Scan for the cell matching the given text and deliver its [x, y] coordinate at center. 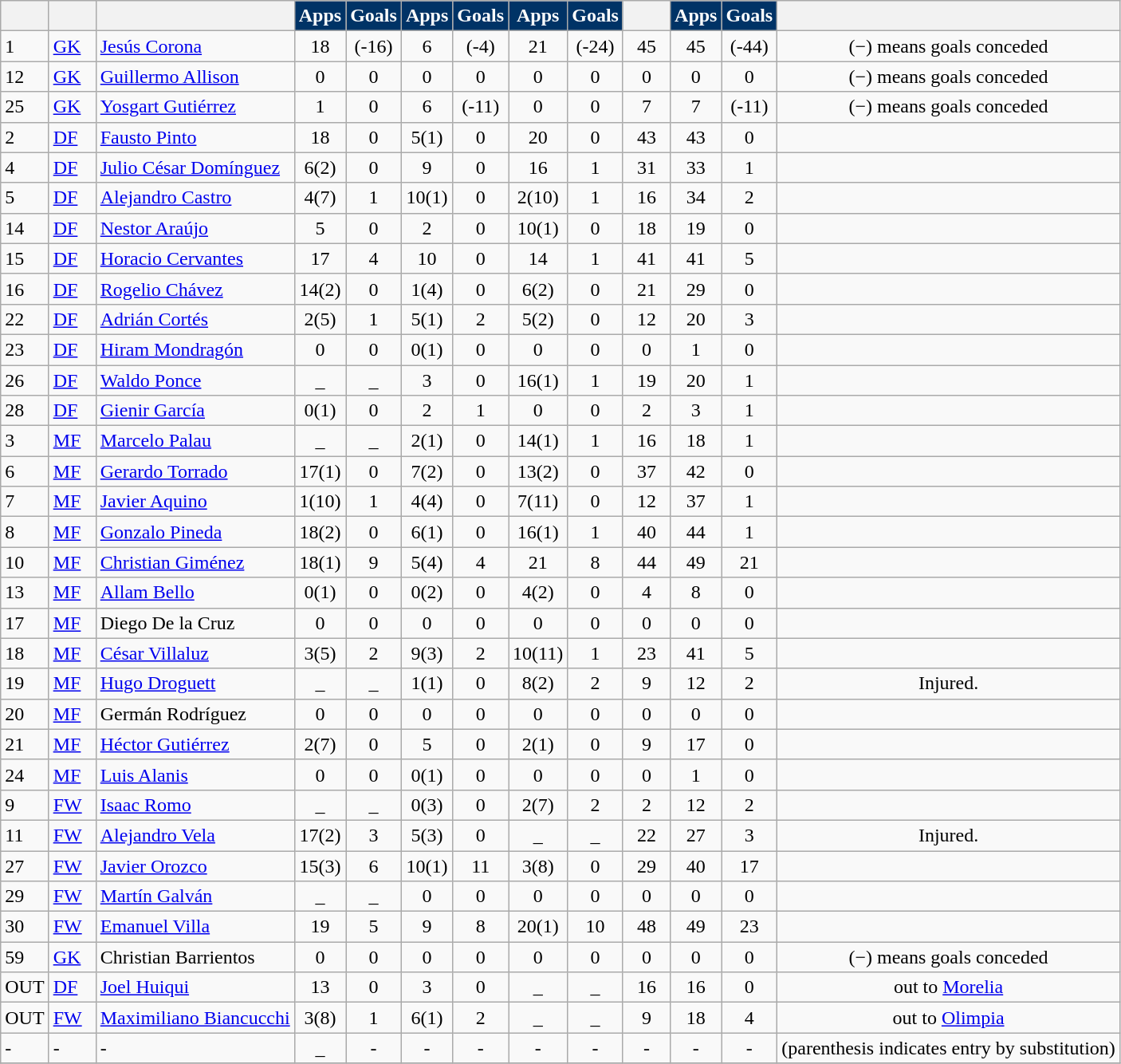
10(11) [538, 653]
Javier Orozco [195, 865]
Hugo Droguett [195, 684]
31 [646, 167]
30 [25, 927]
5(3) [427, 835]
48 [646, 927]
8(2) [538, 684]
Marcelo Palau [195, 441]
5(4) [427, 562]
1(1) [427, 684]
7(2) [427, 471]
20(1) [538, 927]
(-4) [481, 46]
Diego De la Cruz [195, 623]
Luis Alanis [195, 774]
Nestor Araújo [195, 228]
4(7) [320, 198]
Waldo Ponce [195, 380]
24 [25, 774]
2(5) [320, 319]
Rogelio Chávez [195, 289]
2(10) [538, 198]
34 [696, 198]
0(3) [427, 805]
Gienir García [195, 411]
15 [25, 258]
42 [696, 471]
Isaac Romo [195, 805]
(parenthesis indicates entry by substitution) [949, 1048]
33 [696, 167]
Alejandro Castro [195, 198]
Héctor Gutiérrez [195, 744]
17(1) [320, 471]
Jesús Corona [195, 46]
3(5) [320, 653]
17(2) [320, 835]
25 [25, 107]
Gerardo Torrado [195, 471]
Adrián Cortés [195, 319]
15(3) [320, 865]
18(1) [320, 562]
18(2) [320, 532]
Horacio Cervantes [195, 258]
14(2) [320, 289]
Maximiliano Biancucchi [195, 1018]
Allam Bello [195, 593]
out to Olimpia [949, 1018]
Guillermo Allison [195, 77]
4(4) [427, 502]
1(4) [427, 289]
Gonzalo Pineda [195, 532]
Yosgart Gutiérrez [195, 107]
Hiram Mondragón [195, 349]
César Villaluz [195, 653]
Germán Rodríguez [195, 714]
28 [25, 411]
1(10) [320, 502]
Martín Galván [195, 897]
5(2) [538, 319]
59 [25, 957]
Christian Barrientos [195, 957]
0(2) [427, 593]
Fausto Pinto [195, 137]
7(11) [538, 502]
26 [25, 380]
Christian Giménez [195, 562]
14(1) [538, 441]
4(2) [538, 593]
Emanuel Villa [195, 927]
out to Morelia [949, 987]
Javier Aquino [195, 502]
13(2) [538, 471]
(-16) [374, 46]
Joel Huiqui [195, 987]
(-44) [749, 46]
Alejandro Vela [195, 835]
(-24) [596, 46]
9(3) [427, 653]
Julio César Domínguez [195, 167]
